Return (x, y) of the center of cell containing provided text 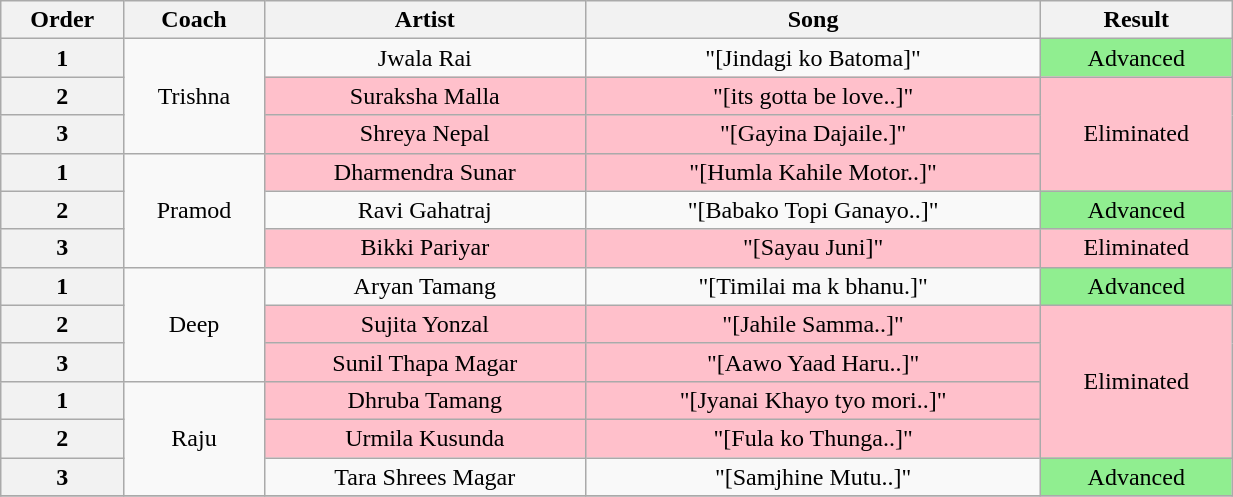
Raju (194, 438)
Ravi Gahatraj (424, 210)
Jwala Rai (424, 58)
"[its gotta be love..]" (813, 96)
Trishna (194, 96)
"[Babako Topi Ganayo..]" (813, 210)
"[Aawo Yaad Haru..]" (813, 362)
Song (813, 20)
Coach (194, 20)
Suraksha Malla (424, 96)
Sujita Yonzal (424, 324)
"[Timilai ma k bhanu.]" (813, 286)
Artist (424, 20)
Bikki Pariyar (424, 248)
"[Humla Kahile Motor..]" (813, 172)
Deep (194, 324)
Shreya Nepal (424, 134)
Aryan Tamang (424, 286)
"[Samjhine Mutu..]" (813, 477)
Dhruba Tamang (424, 400)
Urmila Kusunda (424, 438)
"[Sayau Juni]" (813, 248)
"[Jyanai Khayo tyo mori..]" (813, 400)
"[Fula ko Thunga..]" (813, 438)
"[Gayina Dajaile.]" (813, 134)
Pramod (194, 210)
Sunil Thapa Magar (424, 362)
"[Jindagi ko Batoma]" (813, 58)
Order (62, 20)
Tara Shrees Magar (424, 477)
Dharmendra Sunar (424, 172)
"[Jahile Samma..]" (813, 324)
Result (1136, 20)
